Pinpoint the cell where the given text exists, returning its [X, Y] midpoint coordinate. 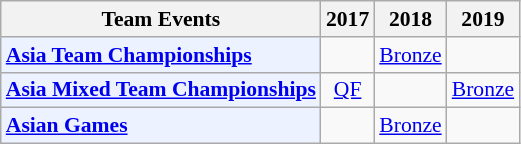
Asian Games [161, 126]
Asia Mixed Team Championships [161, 90]
QF [348, 90]
2017 [348, 19]
Team Events [161, 19]
2018 [410, 19]
2019 [483, 19]
Asia Team Championships [161, 55]
